For the text-containing cell, return its midpoint in [x, y] coordinate format. 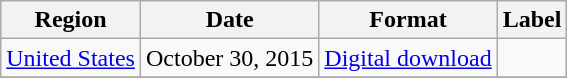
Format [408, 20]
Region [71, 20]
Label [532, 20]
October 30, 2015 [229, 58]
United States [71, 58]
Date [229, 20]
Digital download [408, 58]
